Capture the cell that displays the provided text and extract its [x, y] central coordinate. 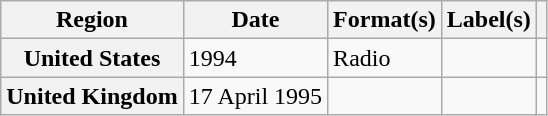
1994 [255, 58]
United States [92, 58]
Label(s) [488, 20]
Radio [385, 58]
17 April 1995 [255, 96]
Date [255, 20]
Format(s) [385, 20]
Region [92, 20]
United Kingdom [92, 96]
